Locate the cell with the specified text and output its [x, y] center coordinate. 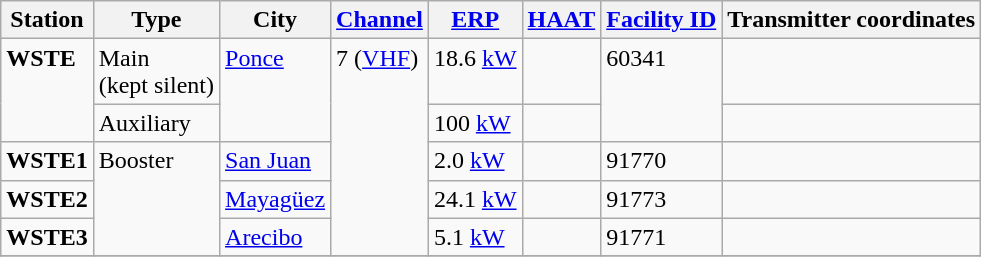
Mayagüez [276, 199]
San Juan [276, 161]
WSTE1 [47, 161]
WSTE3 [47, 237]
24.1 kW [475, 199]
5.1 kW [475, 237]
Main (kept silent) [156, 72]
100 kW [475, 123]
Transmitter coordinates [852, 20]
Booster [156, 199]
91770 [662, 161]
60341 [662, 90]
Channel [380, 20]
2.0 kW [475, 161]
91773 [662, 199]
Auxiliary [156, 123]
Facility ID [662, 20]
Type [156, 20]
18.6 kW [475, 72]
HAAT [562, 20]
WSTE [47, 90]
7 (VHF) [380, 148]
ERP [475, 20]
Arecibo [276, 237]
WSTE2 [47, 199]
Ponce [276, 90]
91771 [662, 237]
City [276, 20]
Station [47, 20]
